Search for the cell housing the specified text and yield its [X, Y] center coordinate. 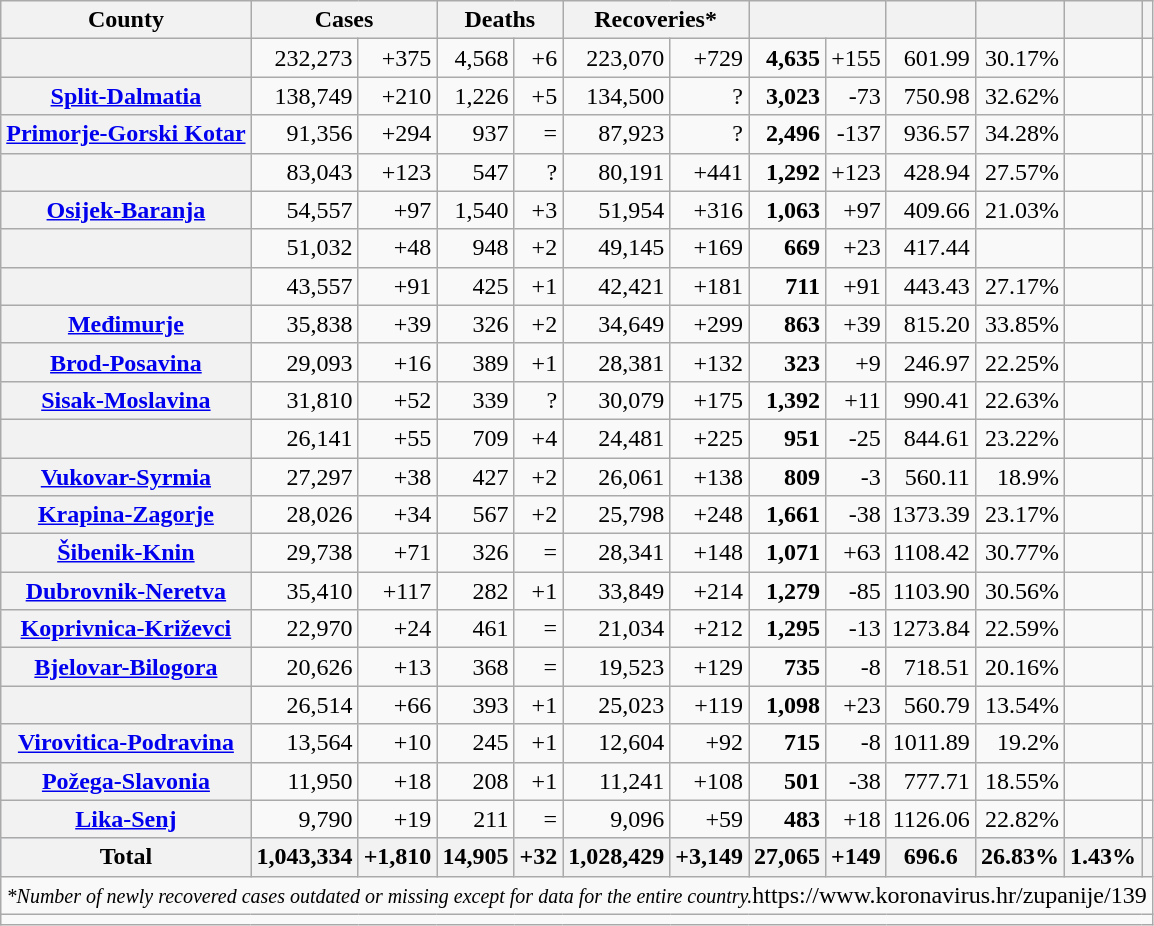
1,028,429 [616, 857]
-3 [856, 477]
+299 [710, 324]
560.79 [930, 705]
4,635 [786, 58]
1,071 [786, 553]
567 [476, 515]
+210 [398, 96]
1103.90 [930, 591]
+38 [398, 477]
Deaths [500, 20]
11,241 [616, 781]
+169 [710, 248]
+149 [856, 857]
245 [476, 743]
Međimurje [126, 324]
1,295 [786, 629]
26.83% [1020, 857]
Recoveries* [656, 20]
+212 [710, 629]
+4 [538, 438]
34,649 [616, 324]
232,273 [304, 58]
+66 [398, 705]
+13 [398, 667]
425 [476, 286]
+19 [398, 819]
936.57 [930, 134]
1126.06 [930, 819]
29,738 [304, 553]
54,557 [304, 210]
27.57% [1020, 172]
+129 [710, 667]
+181 [710, 286]
28,026 [304, 515]
368 [476, 667]
9,790 [304, 819]
427 [476, 477]
42,421 [616, 286]
28,341 [616, 553]
711 [786, 286]
1108.42 [930, 553]
1,043,334 [304, 857]
18.9% [1020, 477]
12,604 [616, 743]
282 [476, 591]
809 [786, 477]
29,093 [304, 362]
134,500 [616, 96]
33.85% [1020, 324]
County [126, 20]
25,023 [616, 705]
+55 [398, 438]
+16 [398, 362]
13.54% [1020, 705]
+59 [710, 819]
1,226 [476, 96]
669 [786, 248]
22,970 [304, 629]
21.03% [1020, 210]
18.55% [1020, 781]
Dubrovnik-Neretva [126, 591]
+316 [710, 210]
27.17% [1020, 286]
Cases [344, 20]
246.97 [930, 362]
23.17% [1020, 515]
27,065 [786, 857]
223,070 [616, 58]
393 [476, 705]
-13 [856, 629]
Osijek-Baranja [126, 210]
26,514 [304, 705]
+108 [710, 781]
26,141 [304, 438]
30.17% [1020, 58]
750.98 [930, 96]
863 [786, 324]
Vukovar-Syrmia [126, 477]
+92 [710, 743]
51,954 [616, 210]
24,481 [616, 438]
+71 [398, 553]
715 [786, 743]
601.99 [930, 58]
19.2% [1020, 743]
Požega-Slavonia [126, 781]
389 [476, 362]
211 [476, 819]
1,098 [786, 705]
+24 [398, 629]
26,061 [616, 477]
23.22% [1020, 438]
417.44 [930, 248]
Šibenik-Knin [126, 553]
+63 [856, 553]
20,626 [304, 667]
Virovitica-Podravina [126, 743]
Krapina-Zagorje [126, 515]
+214 [710, 591]
+5 [538, 96]
1,540 [476, 210]
937 [476, 134]
Lika-Senj [126, 819]
815.20 [930, 324]
+11 [856, 400]
428.94 [930, 172]
+375 [398, 58]
+175 [710, 400]
91,356 [304, 134]
+148 [710, 553]
35,838 [304, 324]
+294 [398, 134]
-137 [856, 134]
409.66 [930, 210]
20.16% [1020, 667]
718.51 [930, 667]
+117 [398, 591]
22.63% [1020, 400]
+48 [398, 248]
+1,810 [398, 857]
1,661 [786, 515]
4,568 [476, 58]
+119 [710, 705]
22.59% [1020, 629]
+441 [710, 172]
696.6 [930, 857]
951 [786, 438]
Bjelovar-Bilogora [126, 667]
560.11 [930, 477]
735 [786, 667]
19,523 [616, 667]
35,410 [304, 591]
709 [476, 438]
Total [126, 857]
+3 [538, 210]
Koprivnica-Križevci [126, 629]
501 [786, 781]
9,096 [616, 819]
948 [476, 248]
483 [786, 819]
80,191 [616, 172]
49,145 [616, 248]
21,034 [616, 629]
28,381 [616, 362]
+155 [856, 58]
+729 [710, 58]
43,557 [304, 286]
11,950 [304, 781]
+9 [856, 362]
1011.89 [930, 743]
27,297 [304, 477]
1,279 [786, 591]
Sisak-Moslavina [126, 400]
+34 [398, 515]
34.28% [1020, 134]
138,749 [304, 96]
547 [476, 172]
1.43% [1102, 857]
339 [476, 400]
208 [476, 781]
3,023 [786, 96]
83,043 [304, 172]
30.77% [1020, 553]
1,292 [786, 172]
844.61 [930, 438]
87,923 [616, 134]
+10 [398, 743]
1,392 [786, 400]
30.56% [1020, 591]
30,079 [616, 400]
-25 [856, 438]
32.62% [1020, 96]
Brod-Posavina [126, 362]
1,063 [786, 210]
-85 [856, 591]
14,905 [476, 857]
22.82% [1020, 819]
+225 [710, 438]
13,564 [304, 743]
461 [476, 629]
990.41 [930, 400]
443.43 [930, 286]
-73 [856, 96]
*Number of newly recovered cases outdated or missing except for data for the entire country.https://www.koronavirus.hr/zupanije/139 [577, 895]
+3,149 [710, 857]
+6 [538, 58]
Split-Dalmatia [126, 96]
2,496 [786, 134]
+32 [538, 857]
51,032 [304, 248]
+52 [398, 400]
22.25% [1020, 362]
Primorje-Gorski Kotar [126, 134]
25,798 [616, 515]
777.71 [930, 781]
+248 [710, 515]
+138 [710, 477]
1273.84 [930, 629]
+132 [710, 362]
1373.39 [930, 515]
323 [786, 362]
33,849 [616, 591]
31,810 [304, 400]
